Scan for the cell matching the given text and deliver its [x, y] coordinate at center. 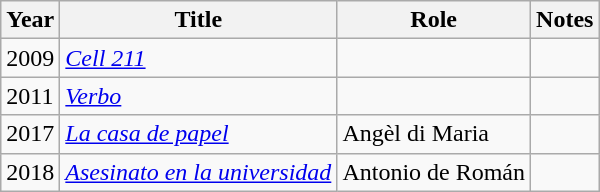
Cell 211 [198, 58]
Asesinato en la universidad [198, 172]
Angèl di Maria [434, 134]
Title [198, 20]
Verbo [198, 96]
2017 [30, 134]
2011 [30, 96]
La casa de papel [198, 134]
Year [30, 20]
Notes [565, 20]
2018 [30, 172]
Role [434, 20]
Antonio de Román [434, 172]
2009 [30, 58]
